Return the (X, Y) coordinate for the center point of the cell that contains the specified text.  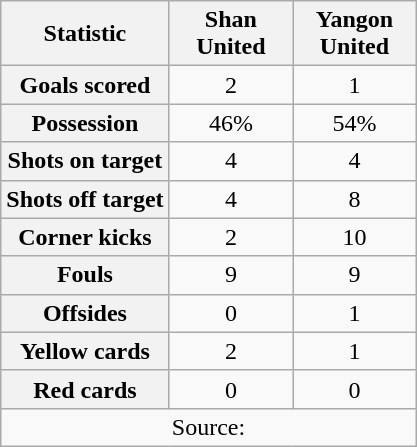
Fouls (85, 275)
Shots on target (85, 161)
8 (355, 199)
Possession (85, 123)
Goals scored (85, 85)
Statistic (85, 34)
Offsides (85, 313)
Red cards (85, 389)
Shots off target (85, 199)
10 (355, 237)
Corner kicks (85, 237)
Source: (209, 427)
Yellow cards (85, 351)
Shan United (231, 34)
54% (355, 123)
Yangon United (355, 34)
46% (231, 123)
